Pinpoint the cell where the given text exists, returning its (x, y) midpoint coordinate. 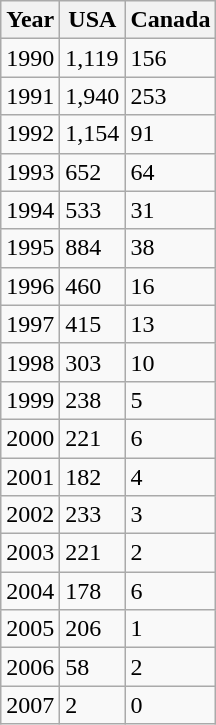
2006 (30, 667)
USA (92, 20)
156 (170, 58)
1990 (30, 58)
31 (170, 210)
2005 (30, 629)
1992 (30, 134)
1 (170, 629)
1,940 (92, 96)
182 (92, 477)
4 (170, 477)
10 (170, 362)
303 (92, 362)
58 (92, 667)
2001 (30, 477)
2002 (30, 515)
16 (170, 286)
1999 (30, 400)
2003 (30, 553)
233 (92, 515)
178 (92, 591)
652 (92, 172)
206 (92, 629)
1994 (30, 210)
1995 (30, 248)
91 (170, 134)
2004 (30, 591)
533 (92, 210)
Year (30, 20)
Canada (170, 20)
460 (92, 286)
1,154 (92, 134)
1,119 (92, 58)
2000 (30, 438)
1991 (30, 96)
5 (170, 400)
884 (92, 248)
253 (170, 96)
1998 (30, 362)
1993 (30, 172)
3 (170, 515)
64 (170, 172)
1996 (30, 286)
2007 (30, 705)
13 (170, 324)
38 (170, 248)
1997 (30, 324)
415 (92, 324)
238 (92, 400)
0 (170, 705)
